Provide the [x, y] coordinate of the cell's center where the given text is located.  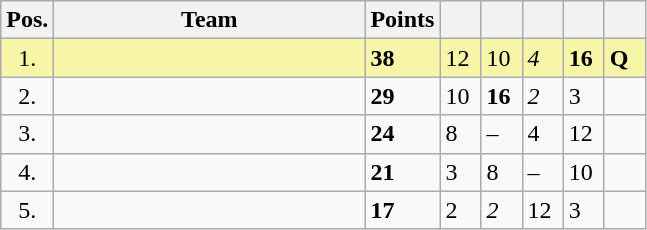
38 [402, 58]
Points [402, 20]
Pos. [28, 20]
2. [28, 96]
Team [210, 20]
1. [28, 58]
4. [28, 172]
Q [624, 58]
29 [402, 96]
5. [28, 210]
24 [402, 134]
3. [28, 134]
21 [402, 172]
17 [402, 210]
